Scan for the cell matching the given text and deliver its [x, y] coordinate at center. 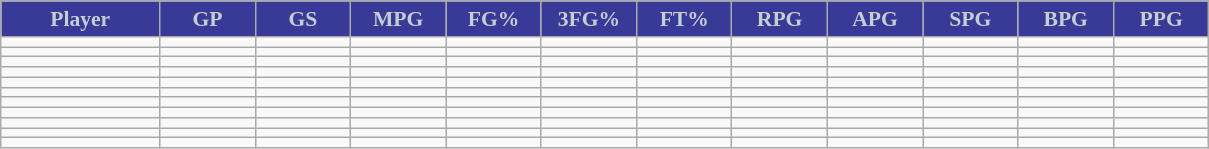
PPG [1161, 19]
SPG [970, 19]
GS [302, 19]
BPG [1066, 19]
FT% [684, 19]
GP [208, 19]
FG% [494, 19]
3FG% [588, 19]
RPG [780, 19]
MPG [398, 19]
Player [80, 19]
APG [874, 19]
